Pinpoint the cell where the given text exists, returning its [x, y] midpoint coordinate. 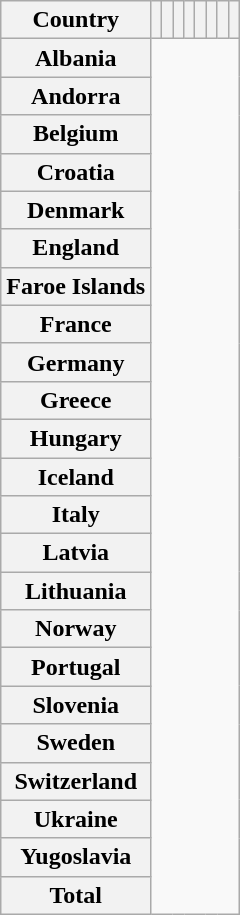
Hungary [76, 438]
Country [76, 20]
Switzerland [76, 781]
Norway [76, 629]
Andorra [76, 96]
Ukraine [76, 819]
Slovenia [76, 705]
France [76, 324]
Portugal [76, 667]
Greece [76, 400]
Faroe Islands [76, 286]
Italy [76, 515]
Iceland [76, 477]
Germany [76, 362]
Total [76, 895]
Belgium [76, 134]
Sweden [76, 743]
Croatia [76, 172]
Lithuania [76, 591]
England [76, 248]
Denmark [76, 210]
Latvia [76, 553]
Albania [76, 58]
Yugoslavia [76, 857]
